Search for the cell housing the specified text and yield its [x, y] center coordinate. 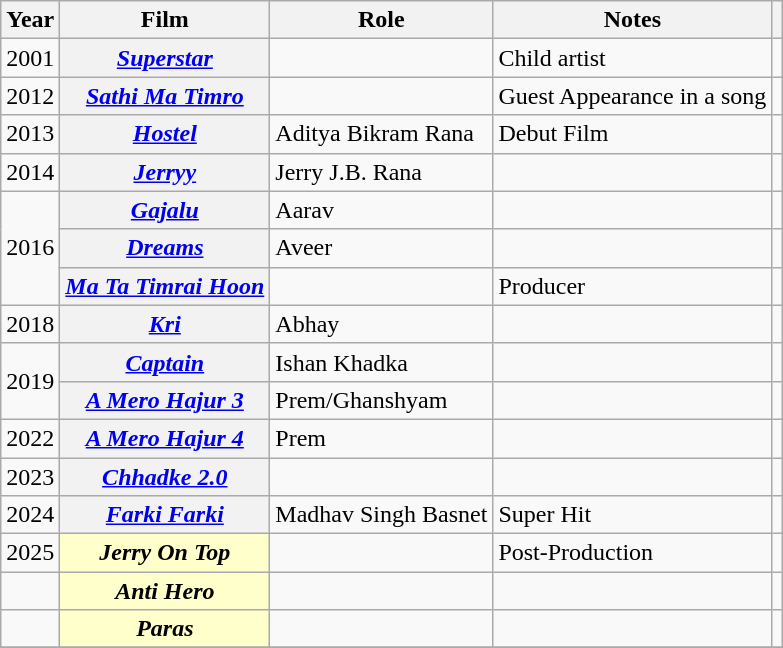
Kri [165, 324]
Abhay [382, 324]
Notes [632, 20]
Producer [632, 286]
Film [165, 20]
Guest Appearance in a song [632, 96]
Jerry J.B. Rana [382, 172]
Gajalu [165, 210]
A Mero Hajur 3 [165, 400]
Farki Farki [165, 515]
Paras [165, 629]
Dreams [165, 248]
2014 [30, 172]
Prem/Ghanshyam [382, 400]
2019 [30, 381]
Anti Hero [165, 591]
Prem [382, 438]
Super Hit [632, 515]
Debut Film [632, 134]
Madhav Singh Basnet [382, 515]
2024 [30, 515]
2001 [30, 58]
Year [30, 20]
2023 [30, 477]
Ma Ta Timrai Hoon [165, 286]
Aveer [382, 248]
Post-Production [632, 553]
Superstar [165, 58]
2018 [30, 324]
Child artist [632, 58]
A Mero Hajur 4 [165, 438]
Aditya Bikram Rana [382, 134]
Aarav [382, 210]
2022 [30, 438]
2012 [30, 96]
Captain [165, 362]
Jerry On Top [165, 553]
Chhadke 2.0 [165, 477]
Role [382, 20]
Sathi Ma Timro [165, 96]
2025 [30, 553]
Ishan Khadka [382, 362]
Hostel [165, 134]
2013 [30, 134]
Jerryy [165, 172]
2016 [30, 248]
